Identify which cell holds the provided text, then report its (X, Y) central coordinate. 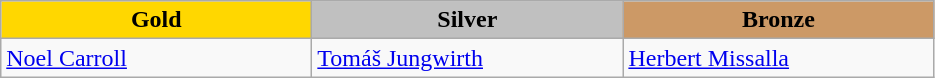
Silver (468, 20)
Tomáš Jungwirth (468, 58)
Gold (156, 20)
Noel Carroll (156, 58)
Herbert Missalla (778, 58)
Bronze (778, 20)
